Determine the [x, y] coordinate at the center of the cell enclosing the given text.  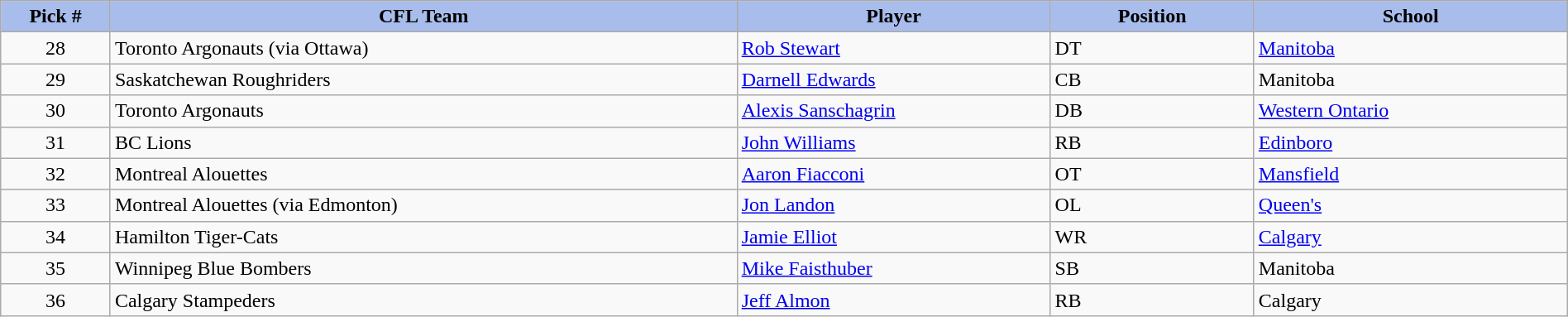
Rob Stewart [893, 48]
32 [56, 174]
33 [56, 205]
Pick # [56, 17]
John Williams [893, 142]
SB [1152, 268]
Western Ontario [1411, 111]
29 [56, 79]
Player [893, 17]
Saskatchewan Roughriders [423, 79]
OL [1152, 205]
Edinboro [1411, 142]
Hamilton Tiger-Cats [423, 237]
Mike Faisthuber [893, 268]
Mansfield [1411, 174]
CFL Team [423, 17]
31 [56, 142]
Winnipeg Blue Bombers [423, 268]
Jon Landon [893, 205]
Queen's [1411, 205]
Aaron Fiacconi [893, 174]
CB [1152, 79]
28 [56, 48]
Jeff Almon [893, 300]
Alexis Sanschagrin [893, 111]
WR [1152, 237]
Calgary Stampeders [423, 300]
Position [1152, 17]
DT [1152, 48]
35 [56, 268]
Darnell Edwards [893, 79]
Montreal Alouettes (via Edmonton) [423, 205]
36 [56, 300]
Toronto Argonauts (via Ottawa) [423, 48]
Toronto Argonauts [423, 111]
34 [56, 237]
Montreal Alouettes [423, 174]
School [1411, 17]
DB [1152, 111]
30 [56, 111]
OT [1152, 174]
Jamie Elliot [893, 237]
BC Lions [423, 142]
